Find where the given text appears and provide that cell's center as [X, Y] coordinate. 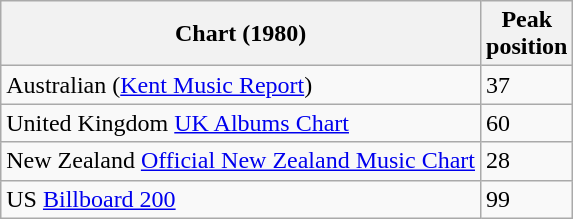
New Zealand Official New Zealand Music Chart [241, 161]
Peakposition [527, 34]
60 [527, 123]
US Billboard 200 [241, 199]
Chart (1980) [241, 34]
28 [527, 161]
99 [527, 199]
Australian (Kent Music Report) [241, 85]
37 [527, 85]
United Kingdom UK Albums Chart [241, 123]
